Return the [X, Y] coordinate for the center point of the cell that contains the specified text.  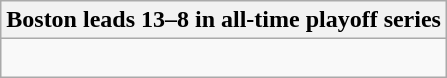
Boston leads 13–8 in all-time playoff series [224, 20]
